Provide the [X, Y] coordinate of the cell's center where the given text is located.  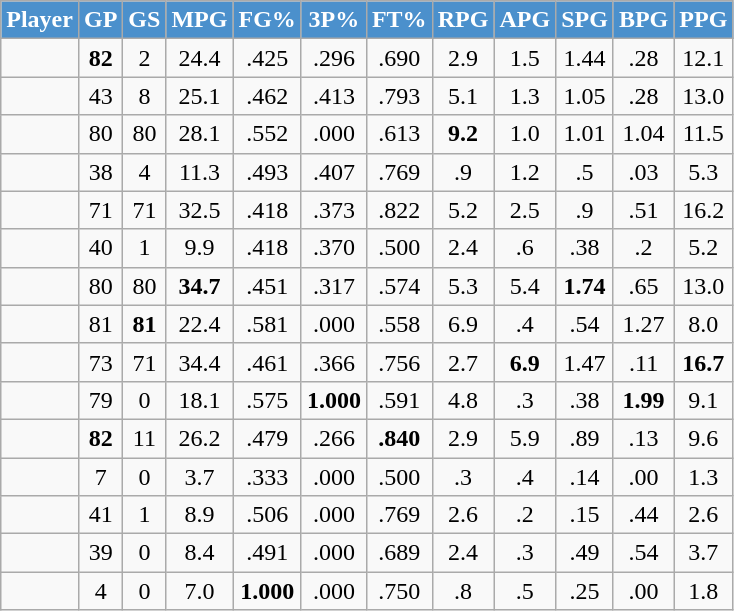
1.05 [585, 96]
.493 [267, 172]
9.9 [200, 248]
.14 [585, 477]
.03 [643, 172]
.491 [267, 553]
GS [144, 20]
25.1 [200, 96]
.296 [334, 58]
.366 [334, 362]
1.99 [643, 400]
FT% [399, 20]
26.2 [200, 438]
1.47 [585, 362]
MPG [200, 20]
8.9 [200, 515]
2.5 [525, 210]
1.0 [525, 134]
.822 [399, 210]
9.1 [704, 400]
.750 [399, 591]
.552 [267, 134]
5.9 [525, 438]
8.4 [200, 553]
.333 [267, 477]
.370 [334, 248]
40 [100, 248]
.558 [399, 324]
12.1 [704, 58]
Player [40, 20]
3P% [334, 20]
22.4 [200, 324]
5.4 [525, 286]
1.01 [585, 134]
.479 [267, 438]
.6 [525, 248]
.581 [267, 324]
.13 [643, 438]
73 [100, 362]
.373 [334, 210]
.15 [585, 515]
.840 [399, 438]
11.5 [704, 134]
FG% [267, 20]
34.4 [200, 362]
.506 [267, 515]
.461 [267, 362]
.613 [399, 134]
.266 [334, 438]
.690 [399, 58]
7 [100, 477]
.591 [399, 400]
PPG [704, 20]
7.0 [200, 591]
38 [100, 172]
.575 [267, 400]
1.5 [525, 58]
BPG [643, 20]
APG [525, 20]
.574 [399, 286]
9.2 [463, 134]
4.8 [463, 400]
SPG [585, 20]
.462 [267, 96]
.49 [585, 553]
.44 [643, 515]
79 [100, 400]
32.5 [200, 210]
2 [144, 58]
16.2 [704, 210]
.407 [334, 172]
18.1 [200, 400]
2.7 [463, 362]
8.0 [704, 324]
.413 [334, 96]
.317 [334, 286]
.756 [399, 362]
.689 [399, 553]
GP [100, 20]
.65 [643, 286]
24.4 [200, 58]
1.27 [643, 324]
41 [100, 515]
.51 [643, 210]
.451 [267, 286]
11 [144, 438]
.793 [399, 96]
43 [100, 96]
.11 [643, 362]
RPG [463, 20]
1.2 [525, 172]
1.74 [585, 286]
39 [100, 553]
34.7 [200, 286]
.425 [267, 58]
9.6 [704, 438]
11.3 [200, 172]
.89 [585, 438]
.25 [585, 591]
1.8 [704, 591]
.8 [463, 591]
5.1 [463, 96]
8 [144, 96]
1.44 [585, 58]
16.7 [704, 362]
1.04 [643, 134]
28.1 [200, 134]
